Find where the given text appears and provide that cell's center as (X, Y) coordinate. 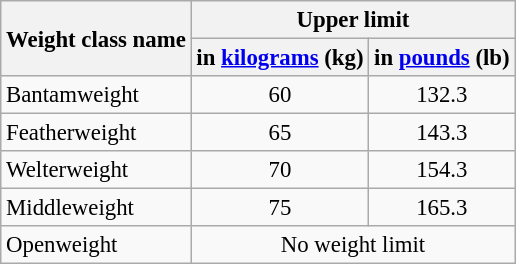
Featherweight (96, 133)
Middleweight (96, 208)
in kilograms (kg) (280, 58)
154.3 (442, 170)
75 (280, 208)
Welterweight (96, 170)
143.3 (442, 133)
65 (280, 133)
165.3 (442, 208)
Upper limit (353, 20)
in pounds (lb) (442, 58)
132.3 (442, 95)
Weight class name (96, 38)
Bantamweight (96, 95)
70 (280, 170)
60 (280, 95)
Openweight (96, 245)
No weight limit (353, 245)
